Capture the cell that displays the provided text and extract its (X, Y) central coordinate. 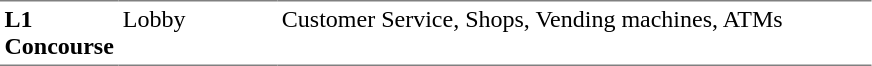
L1Concourse (59, 33)
Customer Service, Shops, Vending machines, ATMs (574, 33)
Lobby (198, 33)
